Detect which cell encompasses the target text, then output its [x, y] center coordinate. 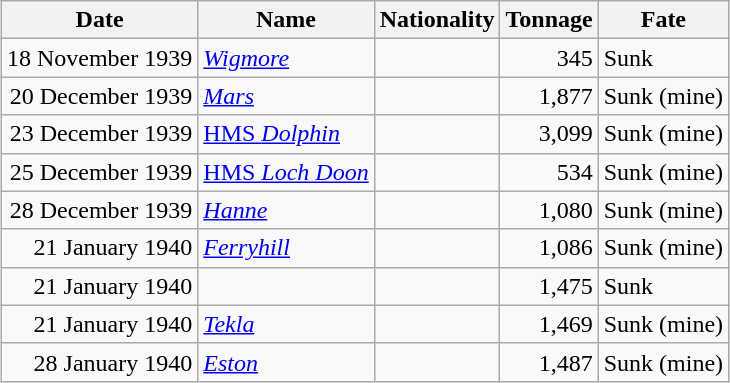
Name [286, 20]
23 December 1939 [99, 134]
25 December 1939 [99, 172]
Wigmore [286, 58]
1,475 [549, 286]
Nationality [437, 20]
HMS Loch Doon [286, 172]
Fate [663, 20]
534 [549, 172]
1,080 [549, 210]
Ferryhill [286, 248]
1,469 [549, 324]
Hanne [286, 210]
1,877 [549, 96]
28 December 1939 [99, 210]
1,086 [549, 248]
3,099 [549, 134]
Tonnage [549, 20]
20 December 1939 [99, 96]
28 January 1940 [99, 362]
Tekla [286, 324]
345 [549, 58]
18 November 1939 [99, 58]
Date [99, 20]
HMS Dolphin [286, 134]
Eston [286, 362]
Mars [286, 96]
1,487 [549, 362]
